Return (X, Y) of the center of cell containing provided text 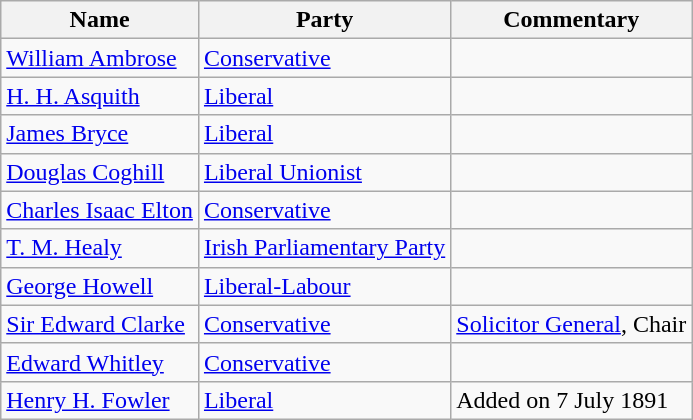
Edward Whitley (100, 362)
Irish Parliamentary Party (324, 248)
William Ambrose (100, 58)
George Howell (100, 286)
Added on 7 July 1891 (572, 400)
T. M. Healy (100, 248)
Liberal Unionist (324, 172)
Henry H. Fowler (100, 400)
Commentary (572, 20)
Sir Edward Clarke (100, 324)
Douglas Coghill (100, 172)
Party (324, 20)
H. H. Asquith (100, 96)
Liberal-Labour (324, 286)
Solicitor General, Chair (572, 324)
Name (100, 20)
James Bryce (100, 134)
Charles Isaac Elton (100, 210)
